Detect which cell encompasses the target text, then output its [x, y] center coordinate. 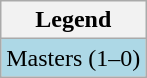
Legend [74, 20]
Masters (1–0) [74, 58]
